Locate the cell with the specified text and output its (x, y) center coordinate. 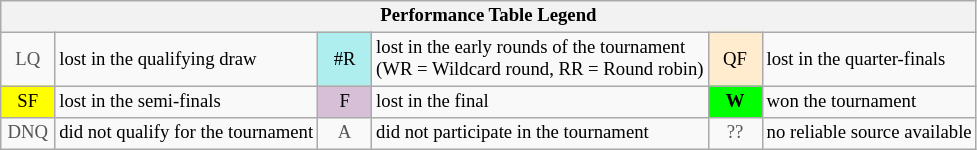
QF (735, 60)
won the tournament (869, 102)
lost in the semi-finals (186, 102)
did not qualify for the tournament (186, 134)
LQ (28, 60)
W (735, 102)
Performance Table Legend (488, 16)
A (345, 134)
no reliable source available (869, 134)
#R (345, 60)
?? (735, 134)
SF (28, 102)
DNQ (28, 134)
lost in the final (540, 102)
lost in the quarter-finals (869, 60)
F (345, 102)
lost in the early rounds of the tournament(WR = Wildcard round, RR = Round robin) (540, 60)
lost in the qualifying draw (186, 60)
did not participate in the tournament (540, 134)
